Locate the cell with the specified text and output its [x, y] center coordinate. 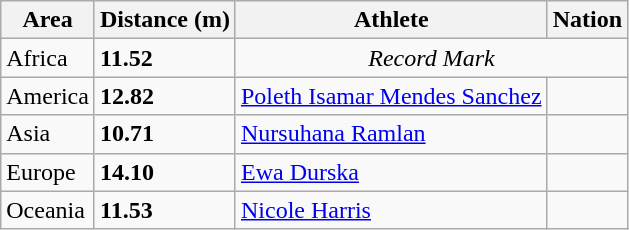
America [48, 96]
Record Mark [431, 58]
14.10 [164, 172]
Europe [48, 172]
Asia [48, 134]
Nicole Harris [391, 210]
Area [48, 20]
Oceania [48, 210]
12.82 [164, 96]
11.52 [164, 58]
Nursuhana Ramlan [391, 134]
11.53 [164, 210]
Africa [48, 58]
Nation [587, 20]
Ewa Durska [391, 172]
Distance (m) [164, 20]
Poleth Isamar Mendes Sanchez [391, 96]
Athlete [391, 20]
10.71 [164, 134]
